Return the (X, Y) coordinate for the center point of the cell that contains the specified text.  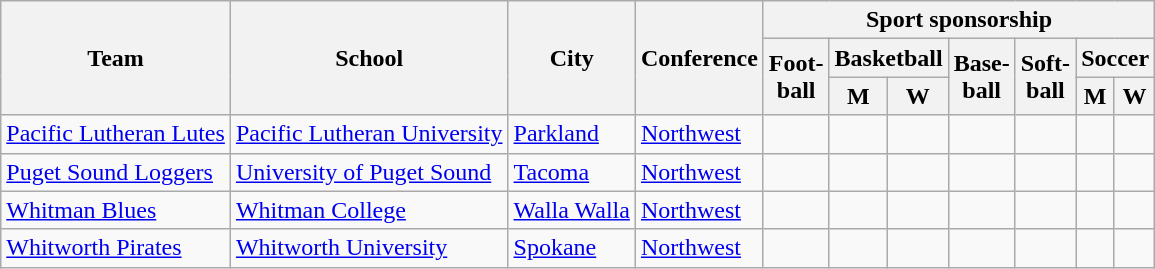
Soft-ball (1045, 77)
Walla Walla (572, 210)
Team (116, 58)
Soccer (1116, 58)
Pacific Lutheran Lutes (116, 134)
Sport sponsorship (958, 20)
Puget Sound Loggers (116, 172)
City (572, 58)
University of Puget Sound (369, 172)
Tacoma (572, 172)
Parkland (572, 134)
Pacific Lutheran University (369, 134)
Whitman College (369, 210)
Basketball (888, 58)
Whitman Blues (116, 210)
Foot-ball (796, 77)
Whitworth University (369, 248)
Base-ball (982, 77)
Conference (699, 58)
Whitworth Pirates (116, 248)
School (369, 58)
Spokane (572, 248)
